Output the [x, y] coordinate of the center of the cell containing the given text.  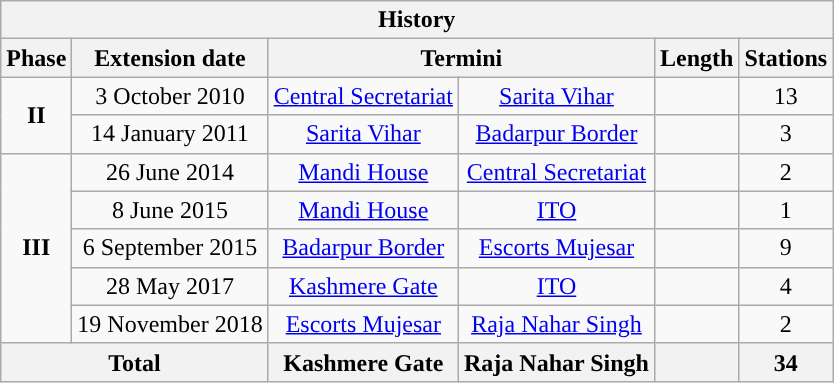
34 [786, 362]
Termini [461, 58]
26 June 2014 [170, 172]
II [36, 115]
3 October 2010 [170, 96]
8 June 2015 [170, 210]
III [36, 248]
1 [786, 210]
Total [134, 362]
19 November 2018 [170, 324]
14 January 2011 [170, 134]
Stations [786, 58]
Length [696, 58]
3 [786, 134]
4 [786, 286]
13 [786, 96]
History [417, 20]
28 May 2017 [170, 286]
Extension date [170, 58]
Phase [36, 58]
6 September 2015 [170, 248]
9 [786, 248]
